Detect which cell encompasses the target text, then output its [x, y] center coordinate. 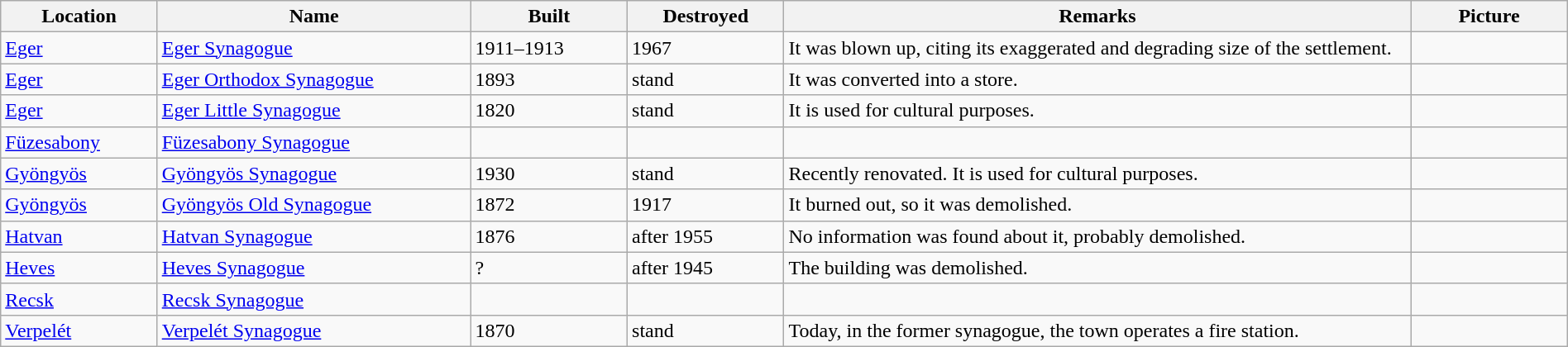
Picture [1489, 17]
Gyöngyös Synagogue [314, 173]
Recsk Synagogue [314, 299]
It burned out, so it was demolished. [1097, 205]
Gyöngyös Old Synagogue [314, 205]
Heves [79, 268]
Eger Synagogue [314, 48]
Today, in the former synagogue, the town operates a fire station. [1097, 330]
? [549, 268]
Füzesabony [79, 142]
1967 [706, 48]
The building was demolished. [1097, 268]
It was blown up, citing its exaggerated and degrading size of the settlement. [1097, 48]
1870 [549, 330]
Verpelét [79, 330]
1917 [706, 205]
1911–1913 [549, 48]
Füzesabony Synagogue [314, 142]
Heves Synagogue [314, 268]
1820 [549, 111]
Verpelét Synagogue [314, 330]
1930 [549, 173]
Hatvan [79, 236]
Recsk [79, 299]
Recently renovated. It is used for cultural purposes. [1097, 173]
after 1945 [706, 268]
Remarks [1097, 17]
Built [549, 17]
It is used for cultural purposes. [1097, 111]
Name [314, 17]
It was converted into a store. [1097, 79]
No information was found about it, probably demolished. [1097, 236]
after 1955 [706, 236]
Destroyed [706, 17]
1876 [549, 236]
Eger Orthodox Synagogue [314, 79]
1872 [549, 205]
Location [79, 17]
Eger Little Synagogue [314, 111]
Hatvan Synagogue [314, 236]
1893 [549, 79]
